Find where the given text appears and provide that cell's center as (X, Y) coordinate. 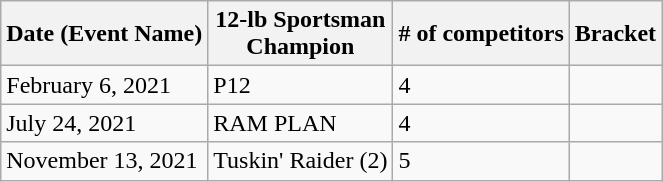
November 13, 2021 (104, 161)
Date (Event Name) (104, 34)
Bracket (615, 34)
# of competitors (481, 34)
July 24, 2021 (104, 123)
February 6, 2021 (104, 85)
Tuskin' Raider (2) (300, 161)
5 (481, 161)
P12 (300, 85)
12-lb SportsmanChampion (300, 34)
RAM PLAN (300, 123)
